Identify which cell holds the provided text, then report its [x, y] central coordinate. 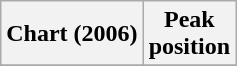
Peakposition [189, 34]
Chart (2006) [72, 34]
